Identify which cell holds the provided text, then report its [X, Y] central coordinate. 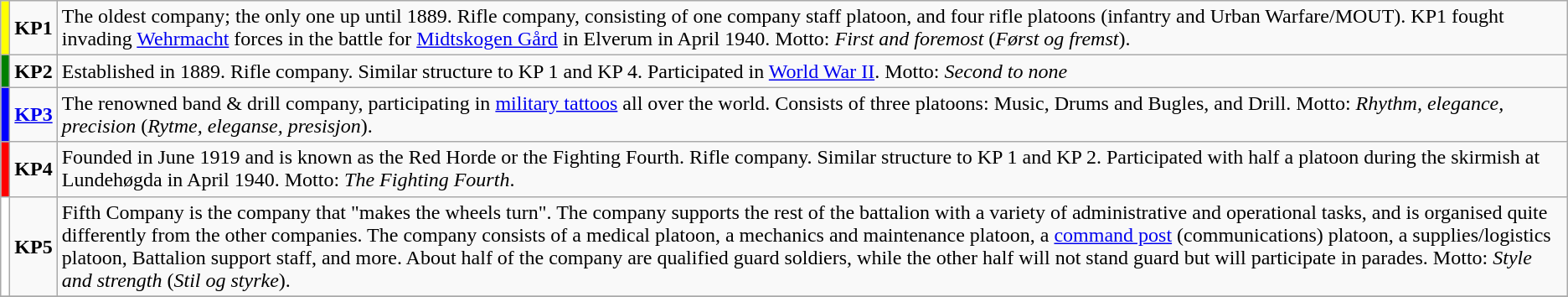
KP1 [34, 29]
KP5 [34, 247]
KP2 [34, 71]
KP4 [34, 169]
Established in 1889. Rifle company. Similar structure to KP 1 and KP 4. Participated in World War II. Motto: Second to none [812, 71]
KP3 [34, 114]
